Return the [x, y] coordinate for the center point of the cell that contains the specified text.  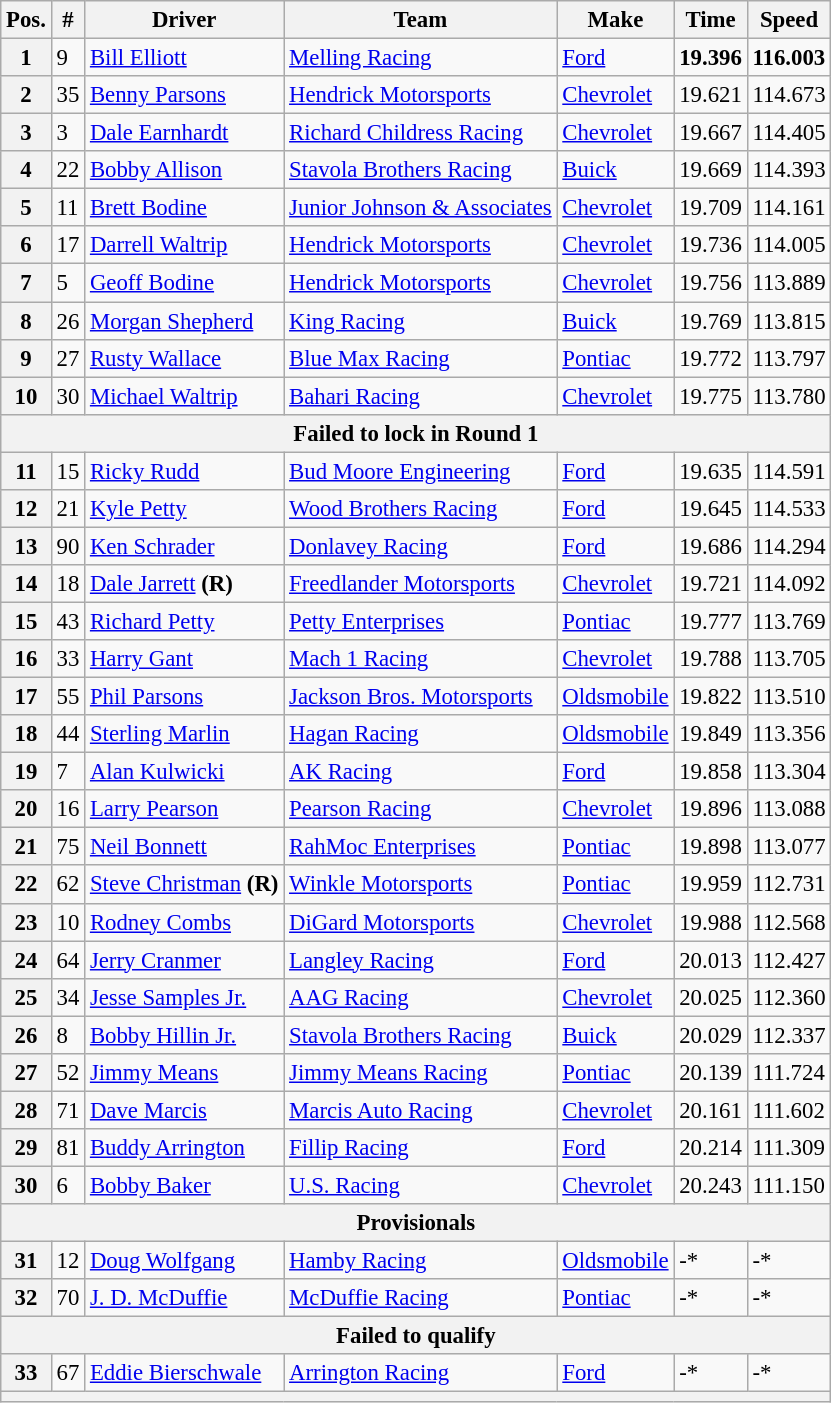
Steve Christman (R) [184, 885]
19.769 [710, 321]
19.709 [710, 208]
Neil Bonnett [184, 847]
Phil Parsons [184, 697]
113.797 [789, 358]
19.898 [710, 847]
112.360 [789, 997]
AK Racing [420, 772]
Jimmy Means Racing [420, 1073]
Failed to lock in Round 1 [416, 433]
Pos. [26, 20]
19.775 [710, 396]
19.777 [710, 621]
Jimmy Means [184, 1073]
Marcis Auto Racing [420, 1110]
67 [68, 1373]
20.214 [710, 1148]
Bud Moore Engineering [420, 471]
111.309 [789, 1148]
13 [26, 546]
19.959 [710, 885]
Michael Waltrip [184, 396]
Team [420, 20]
Winkle Motorsports [420, 885]
Jackson Bros. Motorsports [420, 697]
23 [26, 922]
114.161 [789, 208]
U.S. Racing [420, 1185]
Hagan Racing [420, 734]
114.092 [789, 584]
111.602 [789, 1110]
113.780 [789, 396]
113.815 [789, 321]
113.769 [789, 621]
Ricky Rudd [184, 471]
20.139 [710, 1073]
Mach 1 Racing [420, 659]
Rodney Combs [184, 922]
Darrell Waltrip [184, 245]
Alan Kulwicki [184, 772]
Larry Pearson [184, 809]
Buddy Arrington [184, 1148]
Ken Schrader [184, 546]
114.294 [789, 546]
Bahari Racing [420, 396]
111.150 [789, 1185]
Junior Johnson & Associates [420, 208]
Harry Gant [184, 659]
Richard Petty [184, 621]
Richard Childress Racing [420, 133]
19 [26, 772]
112.337 [789, 1035]
Langley Racing [420, 960]
113.304 [789, 772]
20.013 [710, 960]
Blue Max Racing [420, 358]
McDuffie Racing [420, 1298]
34 [68, 997]
Time [710, 20]
Dale Jarrett (R) [184, 584]
Speed [789, 20]
1 [26, 58]
112.731 [789, 885]
90 [68, 546]
Brett Bodine [184, 208]
112.427 [789, 960]
Fillip Racing [420, 1148]
14 [26, 584]
4 [26, 170]
114.591 [789, 471]
19.686 [710, 546]
19.896 [710, 809]
Dave Marcis [184, 1110]
114.673 [789, 95]
Kyle Petty [184, 509]
Eddie Bierschwale [184, 1373]
Arrington Racing [420, 1373]
70 [68, 1298]
31 [26, 1261]
J. D. McDuffie [184, 1298]
Bill Elliott [184, 58]
113.077 [789, 847]
Wood Brothers Racing [420, 509]
Sterling Marlin [184, 734]
19.635 [710, 471]
114.393 [789, 170]
Hamby Racing [420, 1261]
# [68, 20]
King Racing [420, 321]
Dale Earnhardt [184, 133]
64 [68, 960]
Jesse Samples Jr. [184, 997]
Freedlander Motorsports [420, 584]
19.669 [710, 170]
25 [26, 997]
35 [68, 95]
113.356 [789, 734]
113.889 [789, 283]
19.788 [710, 659]
Melling Racing [420, 58]
Provisionals [416, 1223]
44 [68, 734]
114.405 [789, 133]
32 [26, 1298]
Bobby Allison [184, 170]
19.822 [710, 697]
Rusty Wallace [184, 358]
20 [26, 809]
Failed to qualify [416, 1336]
19.772 [710, 358]
19.988 [710, 922]
Doug Wolfgang [184, 1261]
20.243 [710, 1185]
Pearson Racing [420, 809]
111.724 [789, 1073]
52 [68, 1073]
Geoff Bodine [184, 283]
19.645 [710, 509]
20.029 [710, 1035]
114.533 [789, 509]
113.088 [789, 809]
Driver [184, 20]
24 [26, 960]
Bobby Baker [184, 1185]
81 [68, 1148]
Petty Enterprises [420, 621]
Benny Parsons [184, 95]
Bobby Hillin Jr. [184, 1035]
62 [68, 885]
19.396 [710, 58]
71 [68, 1110]
19.736 [710, 245]
55 [68, 697]
19.756 [710, 283]
AAG Racing [420, 997]
Morgan Shepherd [184, 321]
113.705 [789, 659]
114.005 [789, 245]
43 [68, 621]
28 [26, 1110]
19.849 [710, 734]
19.667 [710, 133]
113.510 [789, 697]
Jerry Cranmer [184, 960]
2 [26, 95]
DiGard Motorsports [420, 922]
116.003 [789, 58]
RahMoc Enterprises [420, 847]
19.858 [710, 772]
29 [26, 1148]
19.721 [710, 584]
19.621 [710, 95]
75 [68, 847]
Make [616, 20]
20.025 [710, 997]
20.161 [710, 1110]
Donlavey Racing [420, 546]
112.568 [789, 922]
